Scan for the cell matching the given text and deliver its [x, y] coordinate at center. 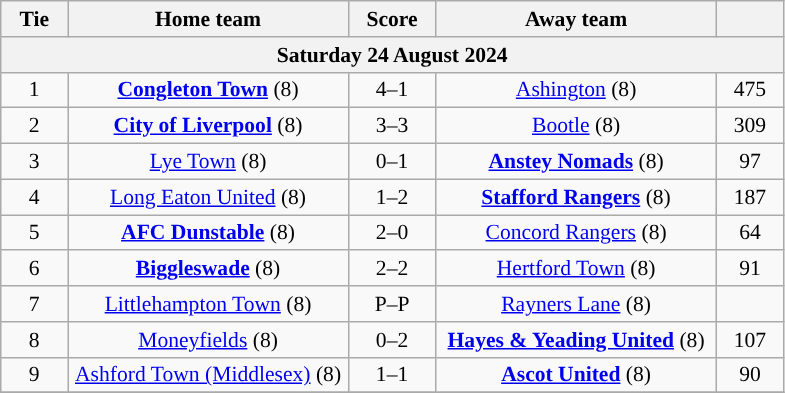
Rayners Lane (8) [576, 304]
Stafford Rangers (8) [576, 197]
Lye Town (8) [208, 162]
Saturday 24 August 2024 [392, 55]
Anstey Nomads (8) [576, 162]
0–1 [392, 162]
AFC Dunstable (8) [208, 233]
Ascot United (8) [576, 375]
City of Liverpool (8) [208, 126]
97 [750, 162]
Biggleswade (8) [208, 269]
Home team [208, 19]
Littlehampton Town (8) [208, 304]
4–1 [392, 90]
309 [750, 126]
91 [750, 269]
107 [750, 340]
Ashford Town (Middlesex) (8) [208, 375]
Hertford Town (8) [576, 269]
2 [34, 126]
3 [34, 162]
8 [34, 340]
1 [34, 90]
6 [34, 269]
1–2 [392, 197]
Away team [576, 19]
Bootle (8) [576, 126]
P–P [392, 304]
Score [392, 19]
3–3 [392, 126]
4 [34, 197]
Congleton Town (8) [208, 90]
90 [750, 375]
64 [750, 233]
1–1 [392, 375]
2–2 [392, 269]
475 [750, 90]
7 [34, 304]
2–0 [392, 233]
Concord Rangers (8) [576, 233]
Moneyfields (8) [208, 340]
Ashington (8) [576, 90]
Hayes & Yeading United (8) [576, 340]
187 [750, 197]
0–2 [392, 340]
Tie [34, 19]
9 [34, 375]
5 [34, 233]
Long Eaton United (8) [208, 197]
